Output the [x, y] coordinate of the center of the cell containing the given text.  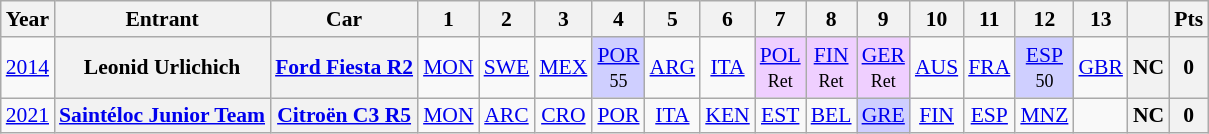
Citroën C3 R5 [344, 116]
ESP50 [1044, 68]
GERRet [884, 68]
8 [832, 19]
3 [563, 19]
4 [618, 19]
9 [884, 19]
Entrant [162, 19]
2 [507, 19]
10 [936, 19]
Leonid Urlichich [162, 68]
2021 [28, 116]
BEL [832, 116]
13 [1100, 19]
Pts [1188, 19]
5 [673, 19]
11 [989, 19]
CRO [563, 116]
Car [344, 19]
AUS [936, 68]
POR55 [618, 68]
POLRet [780, 68]
FIN [936, 116]
EST [780, 116]
Year [28, 19]
Saintéloc Junior Team [162, 116]
12 [1044, 19]
6 [727, 19]
GRE [884, 116]
GBR [1100, 68]
MNZ [1044, 116]
MEX [563, 68]
Ford Fiesta R2 [344, 68]
2014 [28, 68]
ARG [673, 68]
FINRet [832, 68]
1 [448, 19]
SWE [507, 68]
POR [618, 116]
ESP [989, 116]
KEN [727, 116]
FRA [989, 68]
ARC [507, 116]
7 [780, 19]
